Search for the cell housing the specified text and yield its (X, Y) center coordinate. 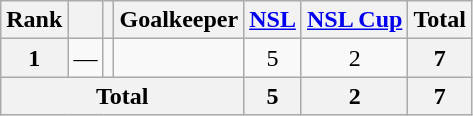
— (86, 58)
NSL Cup (354, 20)
Goalkeeper (179, 20)
1 (34, 58)
NSL (273, 20)
Rank (34, 20)
